Detect which cell encompasses the target text, then output its [x, y] center coordinate. 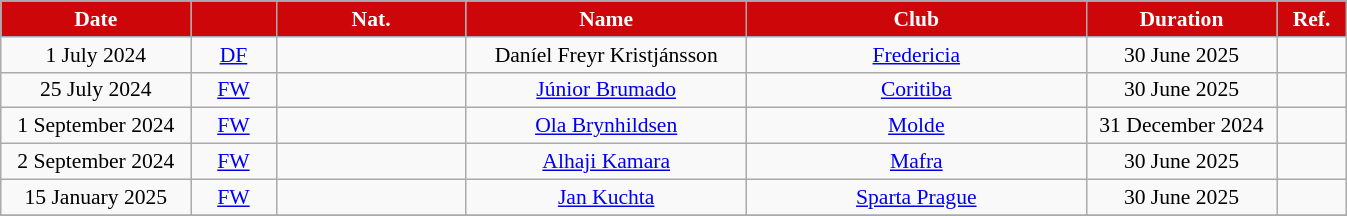
Duration [1181, 19]
Nat. [371, 19]
1 September 2024 [96, 126]
DF [234, 55]
Club [916, 19]
Jan Kuchta [606, 197]
Ola Brynhildsen [606, 126]
2 September 2024 [96, 162]
Molde [916, 126]
25 July 2024 [96, 90]
Coritiba [916, 90]
Date [96, 19]
1 July 2024 [96, 55]
15 January 2025 [96, 197]
31 December 2024 [1181, 126]
Sparta Prague [916, 197]
Mafra [916, 162]
Ref. [1311, 19]
Name [606, 19]
Alhaji Kamara [606, 162]
Júnior Brumado [606, 90]
Fredericia [916, 55]
Daníel Freyr Kristjánsson [606, 55]
